Scan for the cell matching the given text and deliver its [X, Y] coordinate at center. 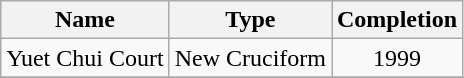
Type [250, 20]
Completion [398, 20]
Yuet Chui Court [85, 58]
Name [85, 20]
1999 [398, 58]
New Cruciform [250, 58]
